Output the (x, y) coordinate of the center of the cell containing the given text.  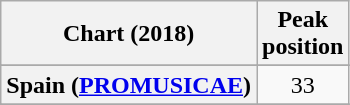
Spain (PROMUSICAE) (129, 85)
Peakposition (303, 34)
Chart (2018) (129, 34)
33 (303, 85)
